Determine the [X, Y] coordinate at the center of the cell enclosing the given text.  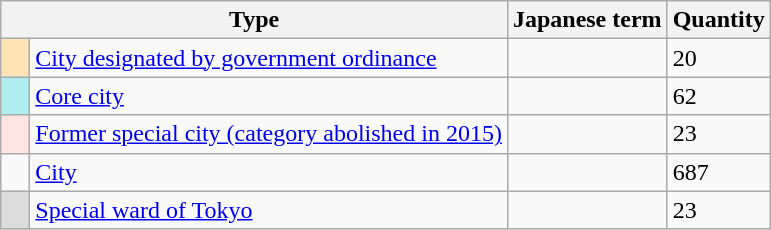
Type [254, 20]
Special ward of Tokyo [269, 210]
20 [718, 58]
City designated by government ordinance [269, 58]
687 [718, 172]
62 [718, 96]
Japanese term [587, 20]
Quantity [718, 20]
Core city [269, 96]
City [269, 172]
Former special city (category abolished in 2015) [269, 134]
